Return (X, Y) of the center of cell containing provided text 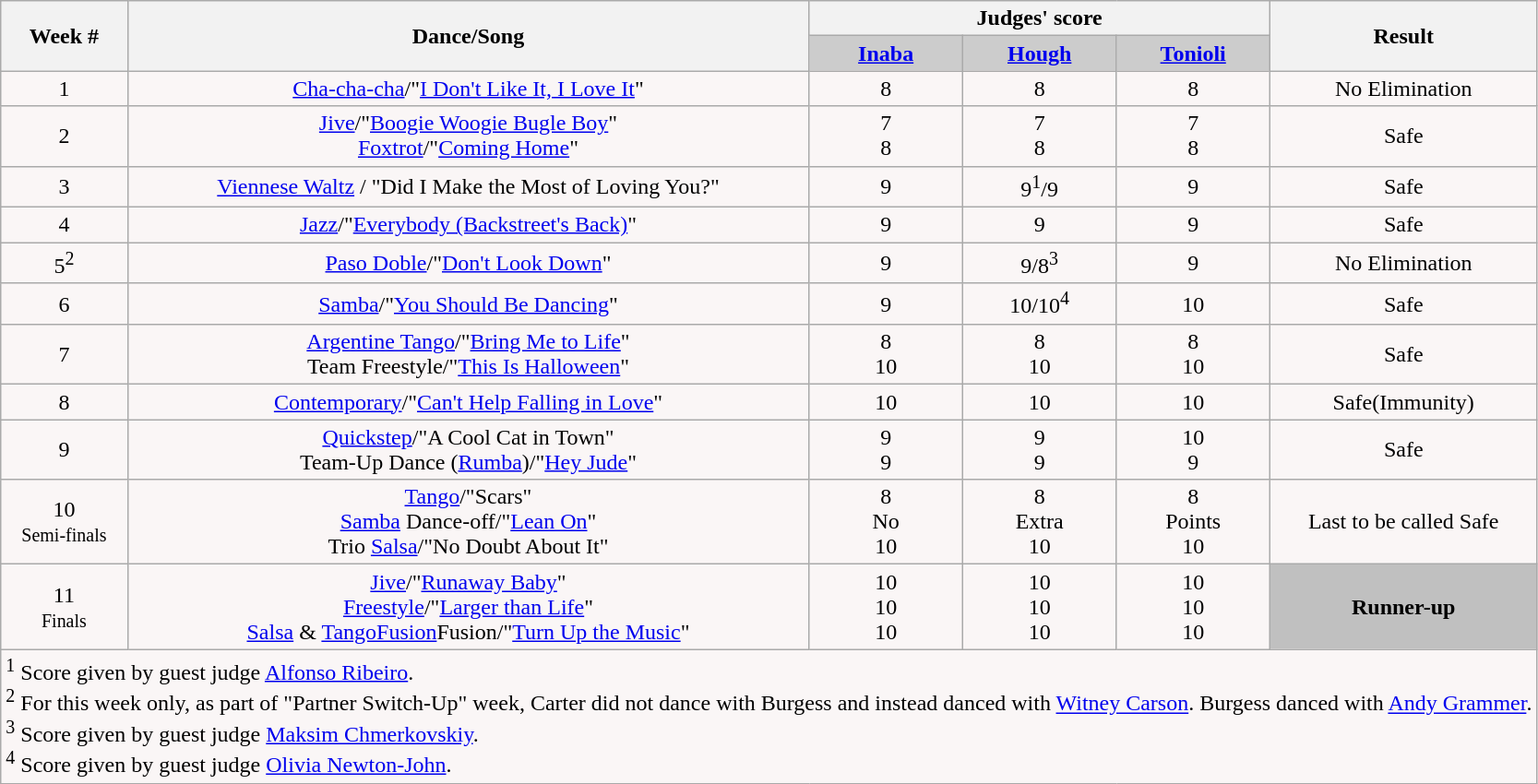
6 (65, 304)
8Extra10 (1039, 522)
Hough (1039, 53)
11Finals (65, 607)
Result (1403, 36)
Contemporary/"Can't Help Falling in Love" (469, 402)
8Points10 (1194, 522)
3 (65, 186)
8No10 (886, 522)
Safe(Immunity) (1403, 402)
52 (65, 264)
Jive/"Runaway Baby"Freestyle/"Larger than Life"Salsa & TangoFusionFusion/"Turn Up the Music" (469, 607)
Quickstep/"A Cool Cat in Town"Team-Up Dance (Rumba)/"Hey Jude" (469, 450)
10Semi-finals (65, 522)
Runner-up (1403, 607)
4 (65, 225)
109 (1194, 450)
Argentine Tango/"Bring Me to Life"Team Freestyle/"This Is Halloween" (469, 354)
Cha-cha-cha/"I Don't Like It, I Love It" (469, 89)
91/9 (1039, 186)
Jazz/"Everybody (Backstreet's Back)" (469, 225)
Week # (65, 36)
Jive/"Boogie Woogie Bugle Boy"Foxtrot/"Coming Home" (469, 137)
7 (65, 354)
Last to be called Safe (1403, 522)
Dance/Song (469, 36)
Inaba (886, 53)
2 (65, 137)
Judges' score (1040, 18)
Tango/"Scars"Samba Dance-off/"Lean On"Trio Salsa/"No Doubt About It" (469, 522)
Viennese Waltz / "Did I Make the Most of Loving You?" (469, 186)
10/104 (1039, 304)
Paso Doble/"Don't Look Down" (469, 264)
9/83 (1039, 264)
1 (65, 89)
Tonioli (1194, 53)
Samba/"You Should Be Dancing" (469, 304)
